Return the [x, y] coordinate for the center point of the cell that contains the specified text.  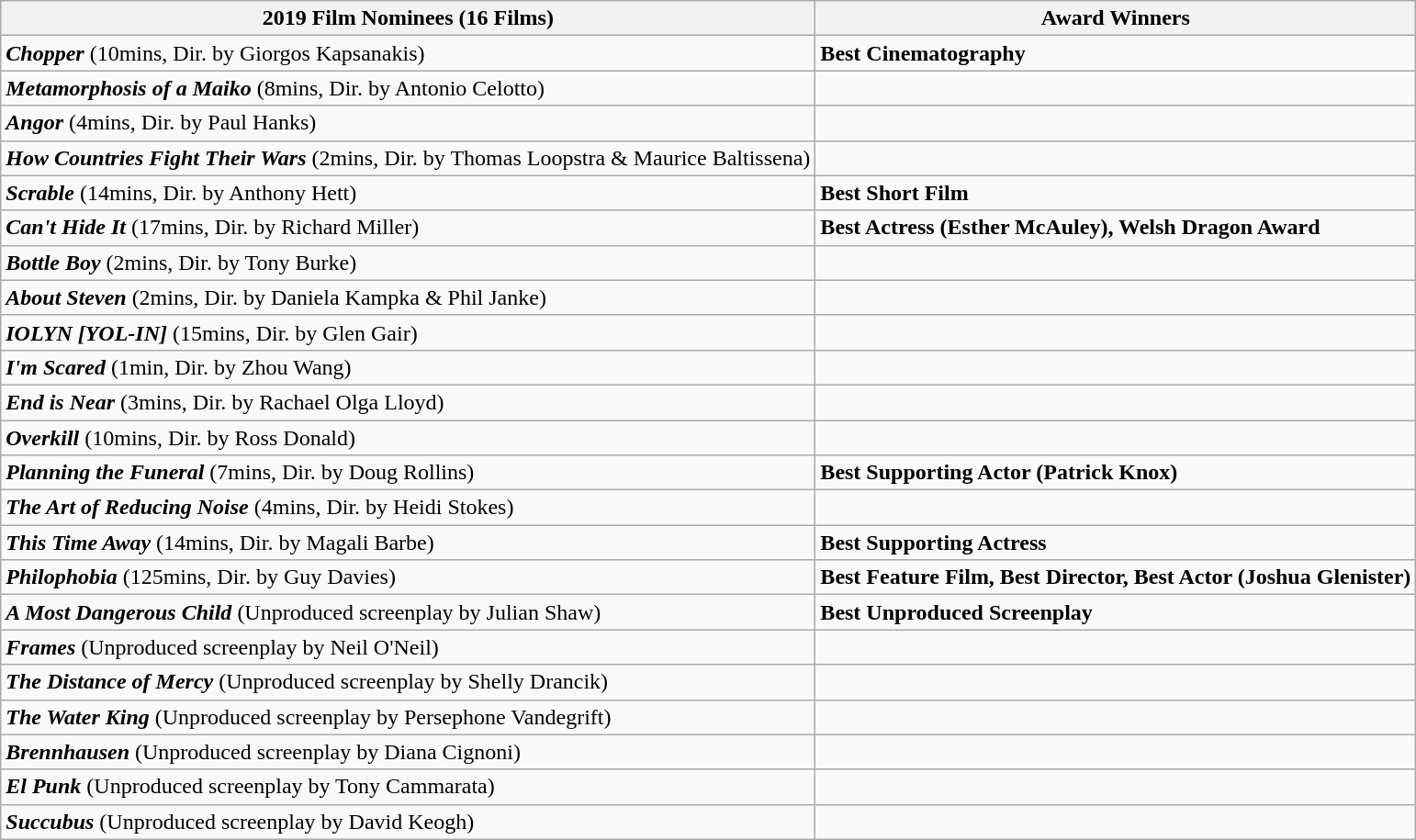
I'm Scared (1min, Dir. by Zhou Wang) [408, 367]
2019 Film Nominees (16 Films) [408, 18]
Best Supporting Actress [1116, 543]
Best Feature Film, Best Director, Best Actor (Joshua Glenister) [1116, 577]
Scrable (14mins, Dir. by Anthony Hett) [408, 193]
Philophobia (125mins, Dir. by Guy Davies) [408, 577]
Frames (Unproduced screenplay by Neil O'Neil) [408, 647]
Planning the Funeral (7mins, Dir. by Doug Rollins) [408, 473]
Angor (4mins, Dir. by Paul Hanks) [408, 123]
This Time Away (14mins, Dir. by Magali Barbe) [408, 543]
Chopper (10mins, Dir. by Giorgos Kapsanakis) [408, 53]
Can't Hide It (17mins, Dir. by Richard Miller) [408, 228]
Best Unproduced Screenplay [1116, 612]
End is Near (3mins, Dir. by Rachael Olga Lloyd) [408, 402]
How Countries Fight Their Wars (2mins, Dir. by Thomas Loopstra & Maurice Baltissena) [408, 158]
Brennhausen (Unproduced screenplay by Diana Cignoni) [408, 752]
Succubus (Unproduced screenplay by David Keogh) [408, 822]
Bottle Boy (2mins, Dir. by Tony Burke) [408, 263]
Award Winners [1116, 18]
Metamorphosis of a Maiko (8mins, Dir. by Antonio Celotto) [408, 88]
El Punk (Unproduced screenplay by Tony Cammarata) [408, 787]
About Steven (2mins, Dir. by Daniela Kampka & Phil Janke) [408, 297]
Best Cinematography [1116, 53]
Best Actress (Esther McAuley), Welsh Dragon Award [1116, 228]
The Water King (Unproduced screenplay by Persephone Vandegrift) [408, 717]
IOLYN [YOL-IN] (15mins, Dir. by Glen Gair) [408, 332]
Overkill (10mins, Dir. by Ross Donald) [408, 438]
Best Supporting Actor (Patrick Knox) [1116, 473]
A Most Dangerous Child (Unproduced screenplay by Julian Shaw) [408, 612]
Best Short Film [1116, 193]
The Art of Reducing Noise (4mins, Dir. by Heidi Stokes) [408, 508]
The Distance of Mercy (Unproduced screenplay by Shelly Drancik) [408, 682]
